Search for the cell housing the specified text and yield its (X, Y) center coordinate. 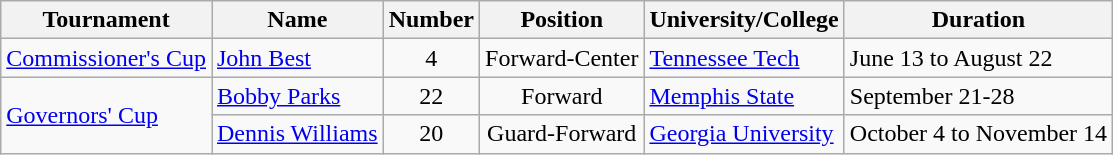
September 21-28 (978, 96)
20 (431, 134)
4 (431, 58)
Tennessee Tech (744, 58)
Forward (562, 96)
Memphis State (744, 96)
Position (562, 20)
Georgia University (744, 134)
John Best (298, 58)
Tournament (106, 20)
Forward-Center (562, 58)
Number (431, 20)
October 4 to November 14 (978, 134)
Bobby Parks (298, 96)
Dennis Williams (298, 134)
22 (431, 96)
Commissioner's Cup (106, 58)
Duration (978, 20)
June 13 to August 22 (978, 58)
Name (298, 20)
Guard-Forward (562, 134)
Governors' Cup (106, 115)
University/College (744, 20)
